Locate the cell with the specified text and output its [x, y] center coordinate. 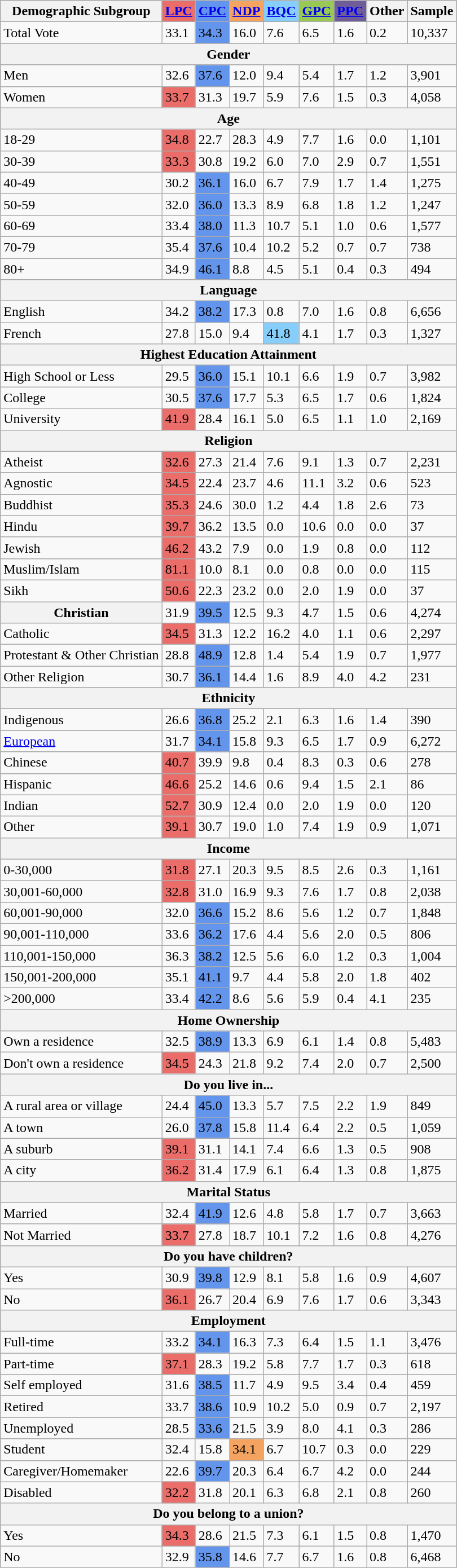
12.2 [247, 634]
Part-time [81, 1364]
46.2 [178, 548]
41.8 [281, 333]
23.2 [247, 591]
30.8 [212, 161]
286 [432, 1428]
29.5 [178, 376]
260 [432, 1492]
38.5 [212, 1385]
6,656 [432, 312]
5.7 [281, 1106]
18.7 [247, 1235]
Agnostic [81, 483]
31.6 [178, 1385]
26.6 [178, 720]
Caregiver/Homemaker [81, 1471]
Other Religion [81, 677]
17.6 [247, 934]
Sample [432, 11]
Do you live in... [228, 1085]
4.5 [281, 269]
17.9 [247, 1170]
60,001-90,000 [81, 913]
13.5 [247, 526]
12.0 [247, 76]
32.8 [178, 891]
38.9 [212, 1042]
35.4 [178, 247]
3,476 [432, 1342]
16.3 [247, 1342]
24.3 [212, 1063]
3,663 [432, 1213]
73 [432, 505]
16.2 [281, 634]
Sikh [81, 591]
10,337 [432, 33]
618 [432, 1364]
Hispanic [81, 784]
15.2 [247, 913]
31.1 [212, 1149]
Do you have children? [228, 1256]
43.2 [212, 548]
35.1 [178, 977]
1,848 [432, 913]
1,071 [432, 827]
Married [81, 1213]
2.9 [350, 161]
Full-time [81, 1342]
1,470 [432, 1535]
4,607 [432, 1278]
30.2 [178, 183]
Catholic [81, 634]
36.8 [212, 720]
A town [81, 1127]
738 [432, 247]
College [81, 398]
21.4 [247, 462]
Own a residence [81, 1042]
11.1 [317, 483]
English [81, 312]
523 [432, 483]
2,297 [432, 634]
26.7 [212, 1299]
20.4 [247, 1299]
1,327 [432, 333]
1,004 [432, 956]
1,247 [432, 204]
1,059 [432, 1127]
Christian [81, 612]
33.1 [178, 33]
22.4 [212, 483]
48.9 [212, 655]
14.1 [247, 1149]
0-30,000 [81, 870]
PPC [350, 11]
Not Married [81, 1235]
30,001-60,000 [81, 891]
Atheist [81, 462]
30-39 [81, 161]
42.2 [212, 999]
>200,000 [81, 999]
2,500 [432, 1063]
1,161 [432, 870]
28.6 [212, 1535]
32.5 [178, 1042]
22.3 [212, 591]
19.7 [247, 97]
Employment [228, 1321]
60-69 [81, 226]
31.7 [178, 741]
39.8 [212, 1278]
Self employed [81, 1385]
10.9 [247, 1407]
24.6 [212, 505]
Men [81, 76]
70-79 [81, 247]
Disabled [81, 1492]
112 [432, 548]
18-29 [81, 140]
12.4 [247, 805]
2,197 [432, 1407]
10.4 [247, 247]
34.9 [178, 269]
2,231 [432, 462]
390 [432, 720]
494 [432, 269]
4.6 [281, 483]
31.9 [178, 612]
150,001-200,000 [81, 977]
46.1 [212, 269]
11.3 [247, 226]
12.8 [247, 655]
7.2 [317, 1235]
Do you belong to a union? [228, 1514]
32.9 [178, 1557]
459 [432, 1385]
14.4 [247, 677]
32.2 [178, 1492]
0.2 [387, 33]
30.0 [247, 505]
35.3 [178, 505]
231 [432, 677]
11.4 [281, 1127]
46.6 [178, 784]
28.8 [178, 655]
French [81, 333]
37.1 [178, 1364]
23.7 [247, 483]
90,001-110,000 [81, 934]
3.2 [350, 483]
31.0 [212, 891]
Women [81, 97]
CPC [212, 11]
5.2 [317, 247]
High School or Less [81, 376]
Protestant & Other Christian [81, 655]
40.7 [178, 763]
16.1 [247, 419]
1,824 [432, 398]
Home Ownership [228, 1020]
52.7 [178, 805]
20.1 [247, 1492]
9.7 [247, 977]
81.1 [178, 569]
38.0 [212, 226]
Religion [228, 441]
31.4 [212, 1170]
34.8 [178, 140]
9.8 [247, 763]
86 [432, 784]
11.7 [247, 1385]
BQC [281, 11]
Marital Status [228, 1192]
7.5 [317, 1106]
Buddhist [81, 505]
12.6 [247, 1213]
40-49 [81, 183]
35.8 [212, 1557]
3,901 [432, 76]
244 [432, 1471]
Total Vote [81, 33]
229 [432, 1450]
6,272 [432, 741]
38.6 [212, 1407]
LPC [178, 11]
3.4 [350, 1385]
6,468 [432, 1557]
278 [432, 763]
22.6 [178, 1471]
33.3 [178, 161]
22.7 [212, 140]
26.0 [178, 1127]
A rural area or village [81, 1106]
41.1 [212, 977]
4,274 [432, 612]
37.8 [212, 1127]
849 [432, 1106]
120 [432, 805]
Demographic Subgroup [81, 11]
A city [81, 1170]
Age [228, 118]
3,982 [432, 376]
8.0 [317, 1428]
Indian [81, 805]
Retired [81, 1407]
1,577 [432, 226]
NDP [247, 11]
Muslim/Islam [81, 569]
28.5 [178, 1428]
115 [432, 569]
15.0 [212, 333]
402 [432, 977]
50.6 [178, 591]
36.3 [178, 956]
Don't own a residence [81, 1063]
10.6 [317, 526]
4.8 [281, 1213]
Gender [228, 54]
39.9 [212, 763]
30.5 [178, 398]
4.7 [317, 612]
36.6 [212, 913]
University [81, 419]
Jewish [81, 548]
1,977 [432, 655]
50-59 [81, 204]
8.8 [247, 269]
Highest Education Attainment [228, 355]
4,058 [432, 97]
Indigenous [81, 720]
GPC [317, 11]
A suburb [81, 1149]
12.9 [247, 1278]
27.3 [212, 462]
1,875 [432, 1170]
110,001-150,000 [81, 956]
4,276 [432, 1235]
1,275 [432, 183]
34.2 [178, 312]
17.3 [247, 312]
21.8 [247, 1063]
5,483 [432, 1042]
24.4 [178, 1106]
Student [81, 1450]
27.1 [212, 870]
8.3 [317, 763]
5.3 [281, 398]
Hindu [81, 526]
80+ [81, 269]
Ethnicity [228, 698]
908 [432, 1149]
2,038 [432, 891]
Income [228, 848]
10.0 [212, 569]
16.9 [247, 891]
19.0 [247, 827]
33.2 [178, 1342]
9.1 [317, 462]
3,343 [432, 1299]
235 [432, 999]
15.1 [247, 376]
Chinese [81, 763]
1,101 [432, 140]
28.4 [212, 419]
806 [432, 934]
Language [228, 290]
3.9 [281, 1428]
2,169 [432, 419]
1,551 [432, 161]
39.5 [212, 612]
9.2 [281, 1063]
45.0 [212, 1106]
8.5 [317, 870]
17.7 [247, 398]
European [81, 741]
Unemployed [81, 1428]
